Detect which cell encompasses the target text, then output its [X, Y] center coordinate. 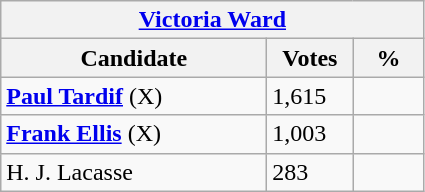
% [388, 58]
Frank Ellis (X) [134, 134]
Candidate [134, 58]
1,615 [310, 96]
Paul Tardif (X) [134, 96]
Votes [310, 58]
H. J. Lacasse [134, 172]
283 [310, 172]
Victoria Ward [212, 20]
1,003 [310, 134]
